Extract the [x, y] coordinate from the center of the cell holding the provided text.  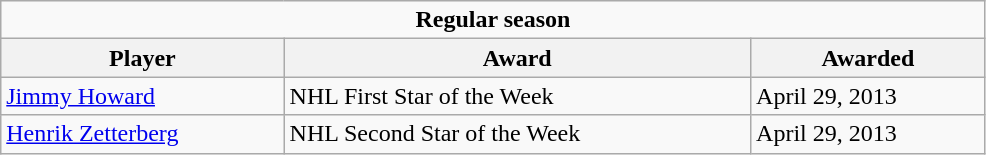
Award [518, 58]
NHL First Star of the Week [518, 96]
NHL Second Star of the Week [518, 134]
Player [142, 58]
Awarded [868, 58]
Henrik Zetterberg [142, 134]
Regular season [493, 20]
Jimmy Howard [142, 96]
